Find where the given text appears and provide that cell's center as [x, y] coordinate. 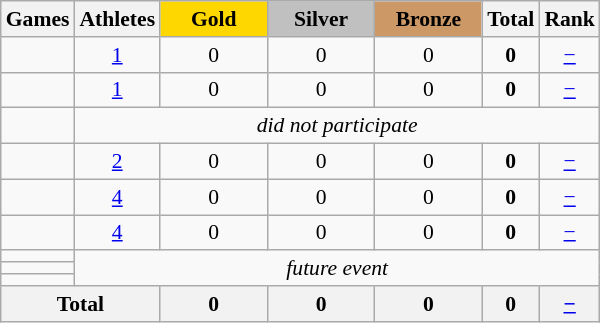
future event [336, 269]
Silver [320, 19]
2 [117, 162]
did not participate [336, 126]
Bronze [428, 19]
Athletes [117, 19]
Rank [570, 19]
Gold [214, 19]
Games [38, 19]
